Locate the cell with the specified text and output its (x, y) center coordinate. 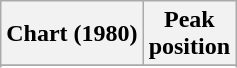
Chart (1980) (72, 34)
Peakposition (189, 34)
